Locate the cell with the specified text and output its [x, y] center coordinate. 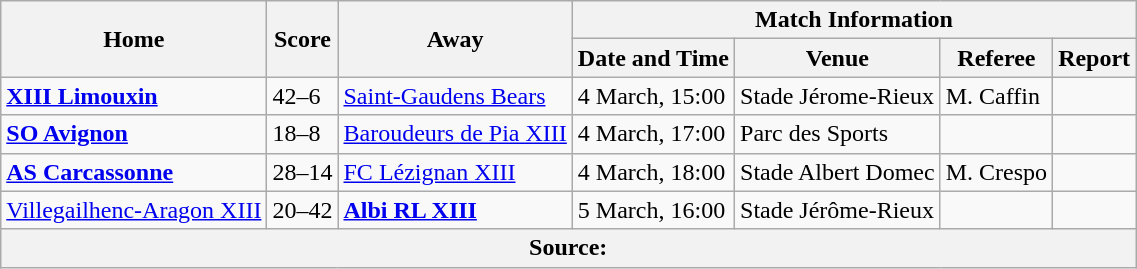
M. Crespo [996, 172]
Stade Jérome-Rieux [838, 96]
Score [302, 39]
Baroudeurs de Pia XIII [455, 134]
XIII Limouxin [134, 96]
Albi RL XIII [455, 210]
SO Avignon [134, 134]
4 March, 17:00 [653, 134]
M. Caffin [996, 96]
5 March, 16:00 [653, 210]
Stade Albert Domec [838, 172]
Parc des Sports [838, 134]
42–6 [302, 96]
Away [455, 39]
Source: [568, 248]
4 March, 18:00 [653, 172]
Villegailhenc-Aragon XIII [134, 210]
Venue [838, 58]
28–14 [302, 172]
Stade Jérôme-Rieux [838, 210]
Referee [996, 58]
20–42 [302, 210]
4 March, 15:00 [653, 96]
18–8 [302, 134]
Report [1094, 58]
Home [134, 39]
Match Information [854, 20]
FC Lézignan XIII [455, 172]
Saint-Gaudens Bears [455, 96]
Date and Time [653, 58]
AS Carcassonne [134, 172]
